Locate the cell with the specified text and output its (X, Y) center coordinate. 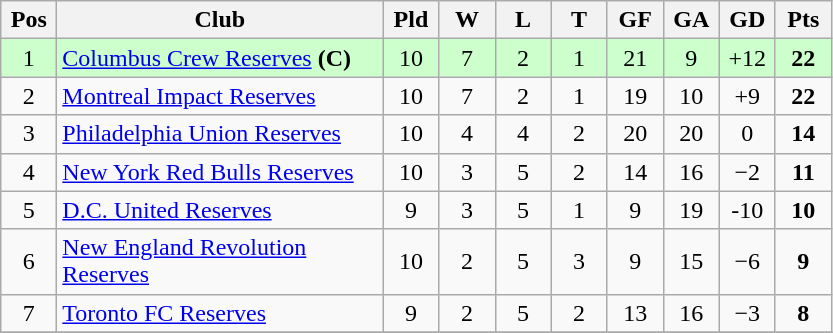
L (523, 20)
21 (635, 58)
W (467, 20)
Club (220, 20)
+9 (747, 96)
Pts (803, 20)
D.C. United Reserves (220, 210)
−3 (747, 313)
GF (635, 20)
GD (747, 20)
Montreal Impact Reserves (220, 96)
Columbus Crew Reserves (C) (220, 58)
Toronto FC Reserves (220, 313)
13 (635, 313)
Philadelphia Union Reserves (220, 134)
New England Revolution Reserves (220, 262)
−2 (747, 172)
-10 (747, 210)
11 (803, 172)
−6 (747, 262)
0 (747, 134)
Pos (29, 20)
GA (691, 20)
Pld (411, 20)
New York Red Bulls Reserves (220, 172)
15 (691, 262)
T (579, 20)
+12 (747, 58)
8 (803, 313)
6 (29, 262)
